Return the [x, y] coordinate for the center point of the cell that contains the specified text.  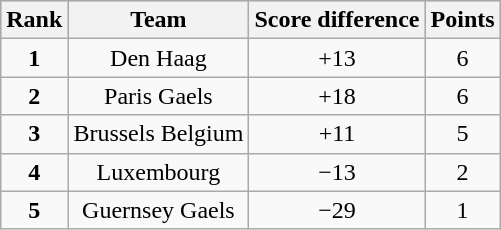
3 [34, 134]
Luxembourg [158, 172]
Rank [34, 20]
Paris Gaels [158, 96]
Team [158, 20]
4 [34, 172]
+13 [337, 58]
−29 [337, 210]
Brussels Belgium [158, 134]
Guernsey Gaels [158, 210]
−13 [337, 172]
+18 [337, 96]
Den Haag [158, 58]
Points [462, 20]
Score difference [337, 20]
+11 [337, 134]
